Identify which cell holds the provided text, then report its [x, y] central coordinate. 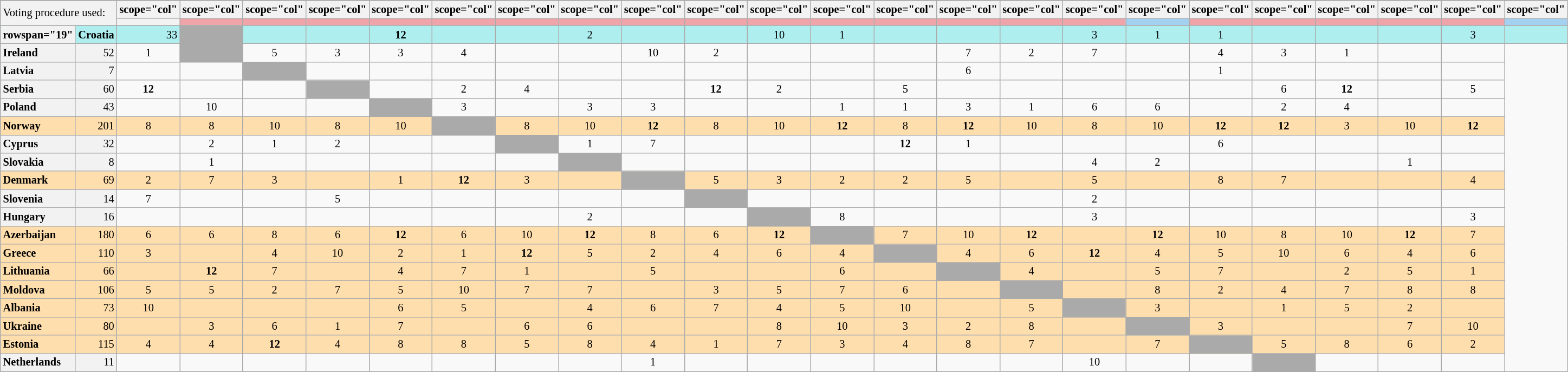
Netherlands [38, 362]
Azerbaijan [38, 235]
66 [96, 271]
14 [96, 199]
rowspan="19" [38, 35]
Denmark [38, 180]
80 [96, 326]
115 [96, 344]
33 [148, 35]
180 [96, 235]
Serbia [38, 89]
Croatia [96, 35]
Ireland [38, 53]
Poland [38, 107]
Slovenia [38, 199]
Moldova [38, 290]
Ukraine [38, 326]
Slovakia [38, 162]
32 [96, 144]
201 [96, 126]
16 [96, 217]
11 [96, 362]
Albania [38, 308]
Norway [38, 126]
Hungary [38, 217]
43 [96, 107]
106 [96, 290]
Voting procedure used: [59, 12]
52 [96, 53]
Latvia [38, 71]
110 [96, 253]
60 [96, 89]
Estonia [38, 344]
73 [96, 308]
Cyprus [38, 144]
69 [96, 180]
Lithuania [38, 271]
Greece [38, 253]
